For the text-containing cell, return its midpoint in [x, y] coordinate format. 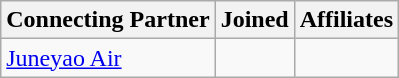
Joined [254, 20]
Affiliates [346, 20]
Juneyao Air [108, 58]
Connecting Partner [108, 20]
